Locate the cell with the specified text and output its [x, y] center coordinate. 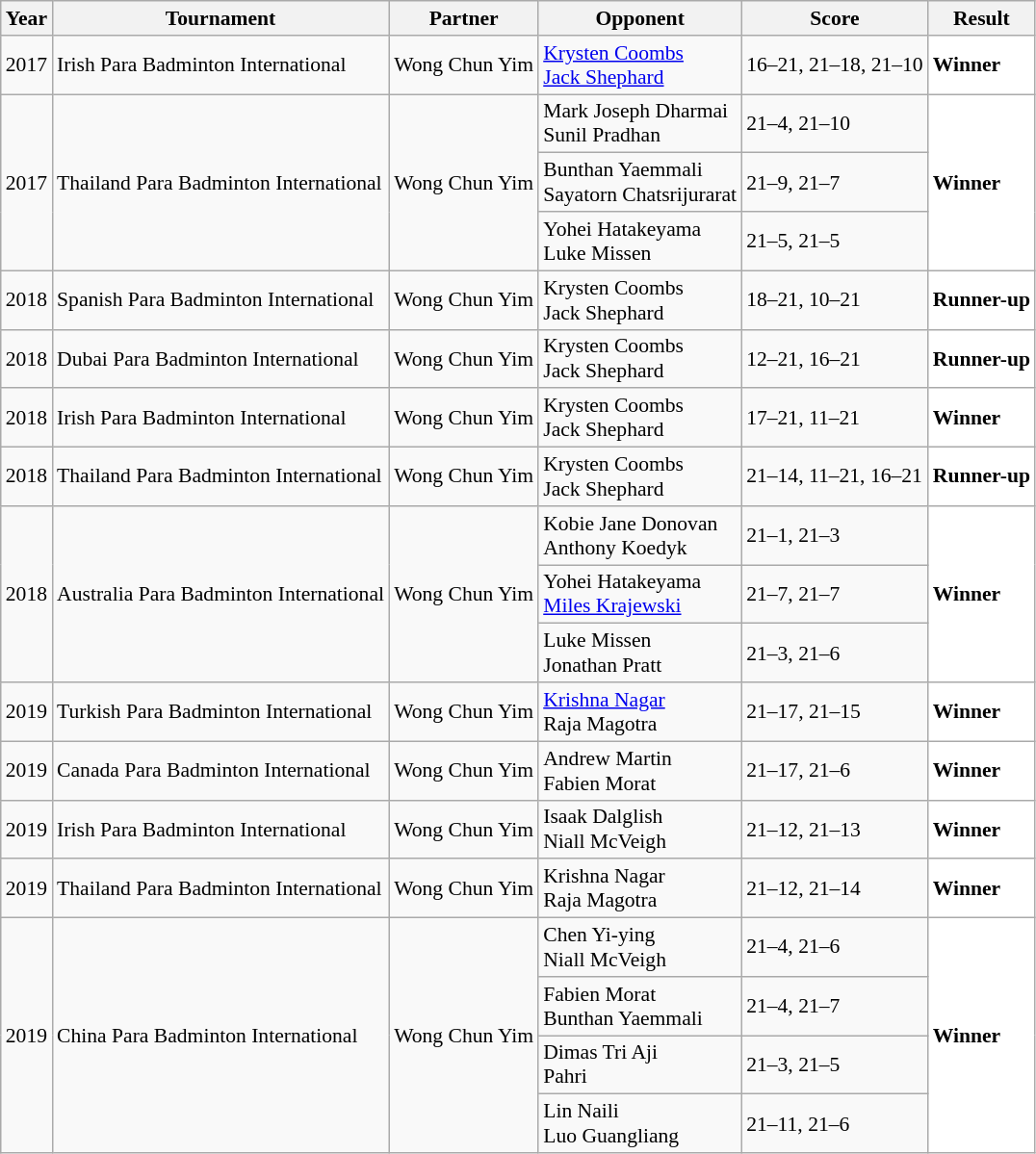
21–7, 21–7 [835, 595]
21–12, 21–14 [835, 889]
Isaak Dalglish Niall McVeigh [639, 830]
Partner [464, 18]
Fabien Morat Bunthan Yaemmali [639, 1007]
Yohei Hatakeyama Miles Krajewski [639, 595]
Mark Joseph Dharmai Sunil Pradhan [639, 123]
18–21, 10–21 [835, 300]
21–3, 21–5 [835, 1064]
China Para Badminton International [220, 1036]
21–1, 21–3 [835, 535]
Bunthan Yaemmali Sayatorn Chatsrijurarat [639, 183]
21–5, 21–5 [835, 241]
Chen Yi-ying Niall McVeigh [639, 947]
Dimas Tri Aji Pahri [639, 1064]
21–4, 21–7 [835, 1007]
21–11, 21–6 [835, 1124]
12–21, 16–21 [835, 358]
Dubai Para Badminton International [220, 358]
Canada Para Badminton International [220, 770]
17–21, 11–21 [835, 418]
Year [27, 18]
21–9, 21–7 [835, 183]
Tournament [220, 18]
21–12, 21–13 [835, 830]
21–17, 21–15 [835, 712]
21–14, 11–21, 16–21 [835, 477]
16–21, 21–18, 21–10 [835, 65]
Australia Para Badminton International [220, 595]
Luke Missen Jonathan Pratt [639, 653]
21–4, 21–6 [835, 947]
Kobie Jane Donovan Anthony Koedyk [639, 535]
Opponent [639, 18]
Lin Naili Luo Guangliang [639, 1124]
Score [835, 18]
Result [982, 18]
Turkish Para Badminton International [220, 712]
Yohei Hatakeyama Luke Missen [639, 241]
21–4, 21–10 [835, 123]
21–17, 21–6 [835, 770]
21–3, 21–6 [835, 653]
Spanish Para Badminton International [220, 300]
Andrew Martin Fabien Morat [639, 770]
